Pinpoint the cell where the given text exists, returning its [x, y] midpoint coordinate. 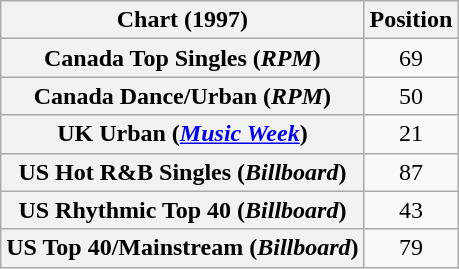
US Rhythmic Top 40 (Billboard) [182, 210]
US Hot R&B Singles (Billboard) [182, 172]
21 [411, 134]
Canada Top Singles (RPM) [182, 58]
US Top 40/Mainstream (Billboard) [182, 248]
Chart (1997) [182, 20]
UK Urban (Music Week) [182, 134]
87 [411, 172]
Canada Dance/Urban (RPM) [182, 96]
Position [411, 20]
50 [411, 96]
79 [411, 248]
69 [411, 58]
43 [411, 210]
